Search for the cell housing the specified text and yield its (x, y) center coordinate. 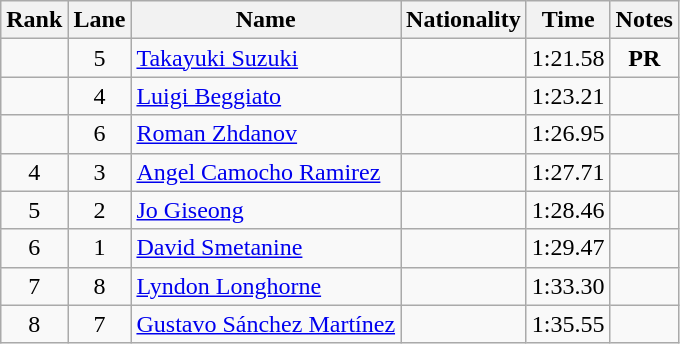
1:21.58 (568, 58)
Roman Zhdanov (266, 134)
Nationality (464, 20)
1:27.71 (568, 172)
Name (266, 20)
3 (100, 172)
Gustavo Sánchez Martínez (266, 324)
Rank (34, 20)
1:26.95 (568, 134)
Lane (100, 20)
1:28.46 (568, 210)
Angel Camocho Ramirez (266, 172)
Lyndon Longhorne (266, 286)
1:35.55 (568, 324)
David Smetanine (266, 248)
1:23.21 (568, 96)
1:29.47 (568, 248)
2 (100, 210)
1:33.30 (568, 286)
Luigi Beggiato (266, 96)
Time (568, 20)
Notes (644, 20)
PR (644, 58)
Takayuki Suzuki (266, 58)
Jo Giseong (266, 210)
1 (100, 248)
